Find where the given text appears and provide that cell's center as (x, y) coordinate. 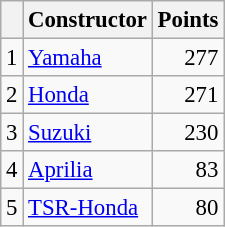
83 (188, 170)
TSR-Honda (88, 208)
3 (12, 133)
4 (12, 170)
Suzuki (88, 133)
271 (188, 95)
Honda (88, 95)
Yamaha (88, 58)
230 (188, 133)
277 (188, 58)
80 (188, 208)
1 (12, 58)
Constructor (88, 20)
Points (188, 20)
5 (12, 208)
2 (12, 95)
Aprilia (88, 170)
